Capture the cell that displays the provided text and extract its [X, Y] central coordinate. 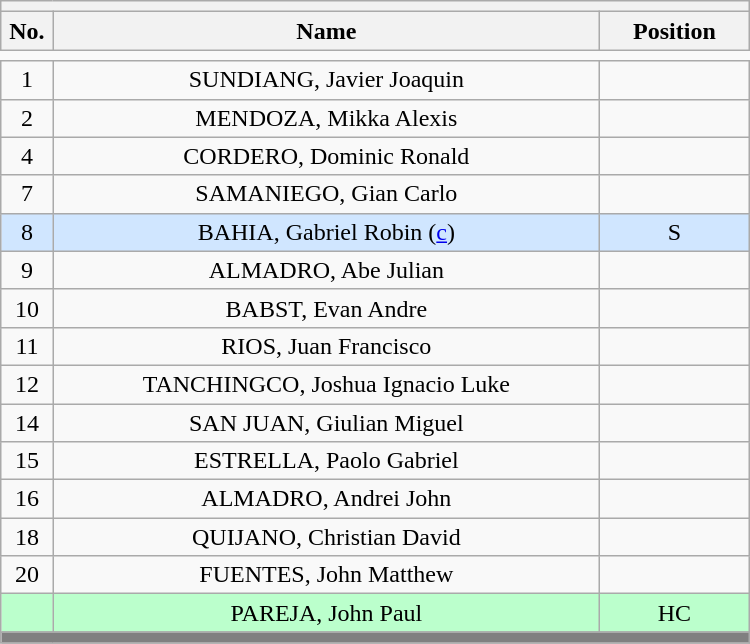
BABST, Evan Andre [326, 308]
HC [675, 613]
No. [27, 31]
FUENTES, John Matthew [326, 575]
1 [27, 80]
7 [27, 194]
ALMADRO, Abe Julian [326, 270]
MENDOZA, Mikka Alexis [326, 118]
2 [27, 118]
20 [27, 575]
SAMANIEGO, Gian Carlo [326, 194]
Name [326, 31]
QUIJANO, Christian David [326, 537]
ALMADRO, Andrei John [326, 499]
10 [27, 308]
16 [27, 499]
Position [675, 31]
RIOS, Juan Francisco [326, 346]
9 [27, 270]
PAREJA, John Paul [326, 613]
14 [27, 423]
SAN JUAN, Giulian Miguel [326, 423]
BAHIA, Gabriel Robin (c) [326, 232]
ESTRELLA, Paolo Gabriel [326, 461]
11 [27, 346]
4 [27, 156]
TANCHINGCO, Joshua Ignacio Luke [326, 384]
8 [27, 232]
12 [27, 384]
15 [27, 461]
SUNDIANG, Javier Joaquin [326, 80]
18 [27, 537]
S [675, 232]
CORDERO, Dominic Ronald [326, 156]
